Search for the cell housing the specified text and yield its [x, y] center coordinate. 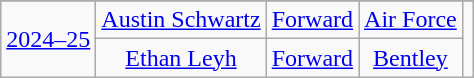
Ethan Leyh [181, 58]
2024–25 [48, 39]
Bentley [411, 58]
Air Force [411, 20]
Austin Schwartz [181, 20]
